Determine the [X, Y] coordinate at the center of the cell enclosing the given text.  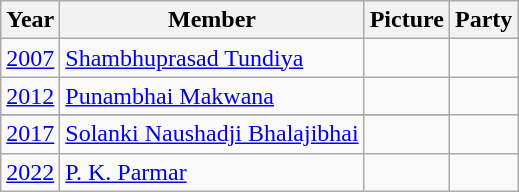
2007 [30, 58]
Member [212, 20]
Party [483, 20]
2017 [30, 134]
P. K. Parmar [212, 172]
2012 [30, 96]
Shambhuprasad Tundiya [212, 58]
Picture [406, 20]
Year [30, 20]
Solanki Naushadji Bhalajibhai [212, 134]
Punambhai Makwana [212, 96]
2022 [30, 172]
